Find where the given text appears and provide that cell's center as [X, Y] coordinate. 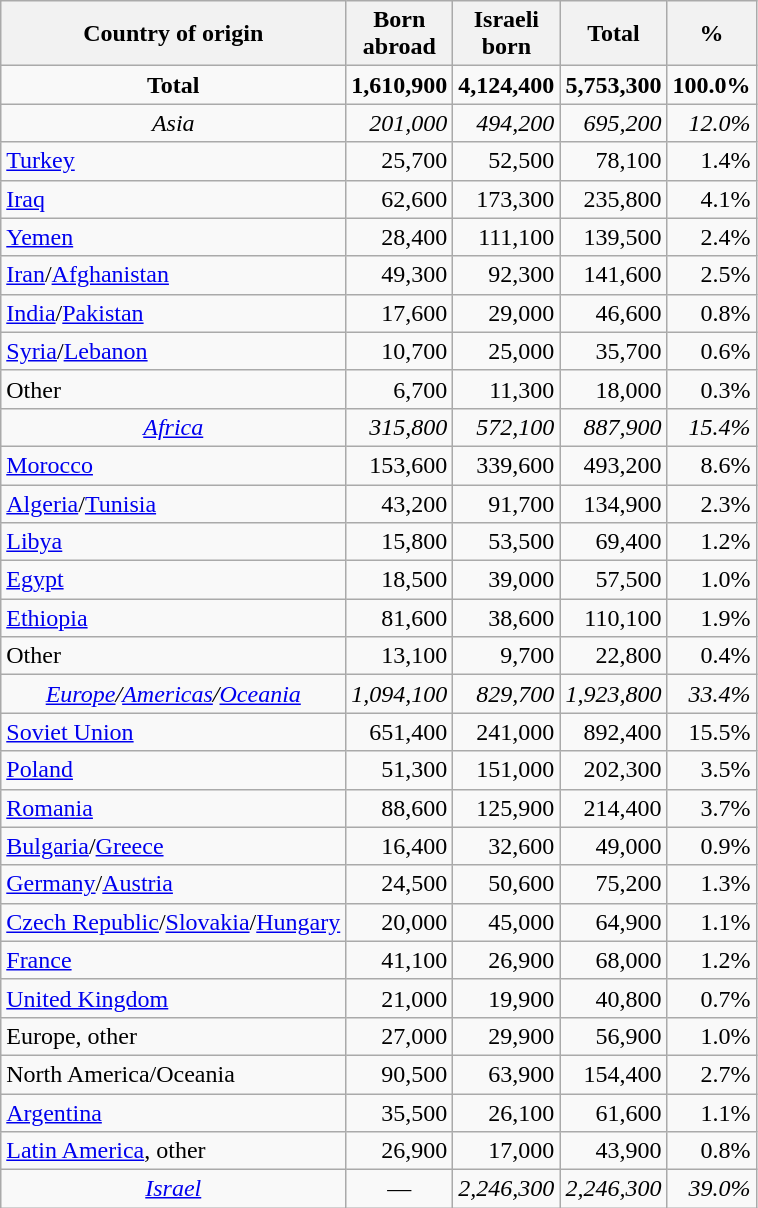
Egypt [174, 580]
11,300 [506, 389]
3.7% [712, 808]
35,500 [400, 1113]
75,200 [614, 884]
29,900 [506, 1036]
Argentina [174, 1113]
27,000 [400, 1036]
32,600 [506, 846]
40,800 [614, 998]
10,700 [400, 351]
125,900 [506, 808]
Poland [174, 770]
Europe/Americas/Oceania [174, 694]
Czech Republic/Slovakia/Hungary [174, 922]
572,100 [506, 427]
26,100 [506, 1113]
139,500 [614, 237]
15,800 [400, 542]
829,700 [506, 694]
43,900 [614, 1151]
— [400, 1189]
Iran/Afghanistan [174, 275]
Europe, other [174, 1036]
Country of origin [174, 34]
0.4% [712, 656]
81,600 [400, 618]
13,100 [400, 656]
339,600 [506, 465]
Latin America, other [174, 1151]
4.1% [712, 199]
1.4% [712, 161]
46,600 [614, 313]
0.9% [712, 846]
88,600 [400, 808]
892,400 [614, 732]
111,100 [506, 237]
Algeria/Tunisia [174, 503]
2.3% [712, 503]
33.4% [712, 694]
64,900 [614, 922]
0.6% [712, 351]
29,000 [506, 313]
Romania [174, 808]
17,600 [400, 313]
6,700 [400, 389]
1,094,100 [400, 694]
2.5% [712, 275]
39.0% [712, 1189]
134,900 [614, 503]
France [174, 960]
0.3% [712, 389]
153,600 [400, 465]
20,000 [400, 922]
21,000 [400, 998]
9,700 [506, 656]
5,753,300 [614, 85]
61,600 [614, 1113]
56,900 [614, 1036]
110,100 [614, 618]
2.4% [712, 237]
1,923,800 [614, 694]
202,300 [614, 770]
154,400 [614, 1074]
15.4% [712, 427]
Bulgaria/Greece [174, 846]
235,800 [614, 199]
India/Pakistan [174, 313]
Yemen [174, 237]
18,000 [614, 389]
91,700 [506, 503]
Asia [174, 123]
16,400 [400, 846]
Israel [174, 1189]
1.3% [712, 884]
Africa [174, 427]
25,700 [400, 161]
494,200 [506, 123]
Bornabroad [400, 34]
41,100 [400, 960]
100.0% [712, 85]
38,600 [506, 618]
17,000 [506, 1151]
173,300 [506, 199]
241,000 [506, 732]
Morocco [174, 465]
201,000 [400, 123]
49,000 [614, 846]
% [712, 34]
Israeliborn [506, 34]
50,600 [506, 884]
51,300 [400, 770]
69,400 [614, 542]
35,700 [614, 351]
57,500 [614, 580]
1,610,900 [400, 85]
695,200 [614, 123]
493,200 [614, 465]
49,300 [400, 275]
62,600 [400, 199]
8.6% [712, 465]
43,200 [400, 503]
25,000 [506, 351]
24,500 [400, 884]
United Kingdom [174, 998]
North America/Oceania [174, 1074]
53,500 [506, 542]
3.5% [712, 770]
Ethiopia [174, 618]
1.9% [712, 618]
18,500 [400, 580]
151,000 [506, 770]
887,900 [614, 427]
Germany/Austria [174, 884]
141,600 [614, 275]
92,300 [506, 275]
0.7% [712, 998]
315,800 [400, 427]
39,000 [506, 580]
22,800 [614, 656]
45,000 [506, 922]
2.7% [712, 1074]
15.5% [712, 732]
12.0% [712, 123]
Turkey [174, 161]
Libya [174, 542]
63,900 [506, 1074]
4,124,400 [506, 85]
651,400 [400, 732]
Soviet Union [174, 732]
Syria/Lebanon [174, 351]
28,400 [400, 237]
90,500 [400, 1074]
52,500 [506, 161]
78,100 [614, 161]
Iraq [174, 199]
214,400 [614, 808]
68,000 [614, 960]
19,900 [506, 998]
